Return the [X, Y] coordinate for the center point of the cell that contains the specified text.  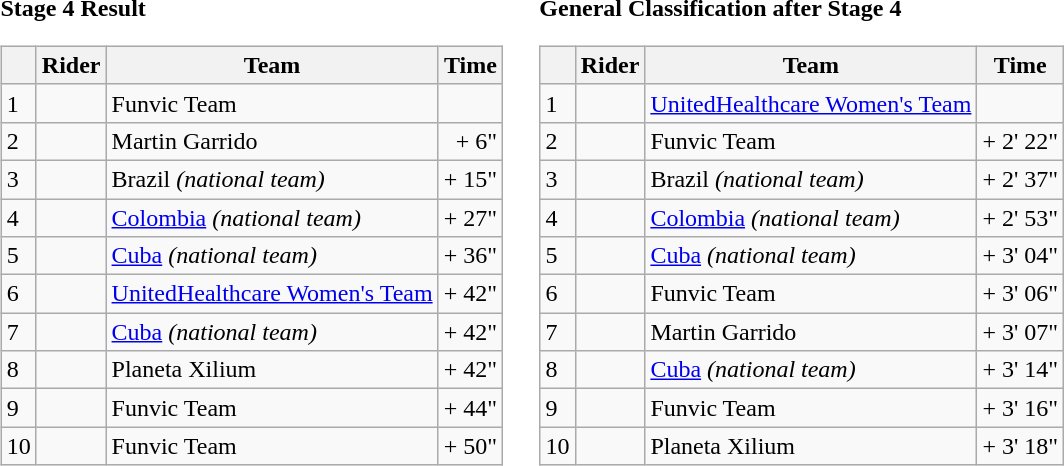
+ 2' 22" [1020, 141]
+ 44" [470, 408]
+ 50" [470, 446]
+ 15" [470, 179]
+ 3' 16" [1020, 408]
+ 3' 04" [1020, 256]
+ 36" [470, 256]
+ 3' 18" [1020, 446]
+ 27" [470, 217]
+ 2' 53" [1020, 217]
+ 6" [470, 141]
+ 3' 07" [1020, 332]
+ 3' 06" [1020, 294]
+ 3' 14" [1020, 370]
+ 2' 37" [1020, 179]
